From the cell containing the given text, extract its center point as [X, Y] coordinate. 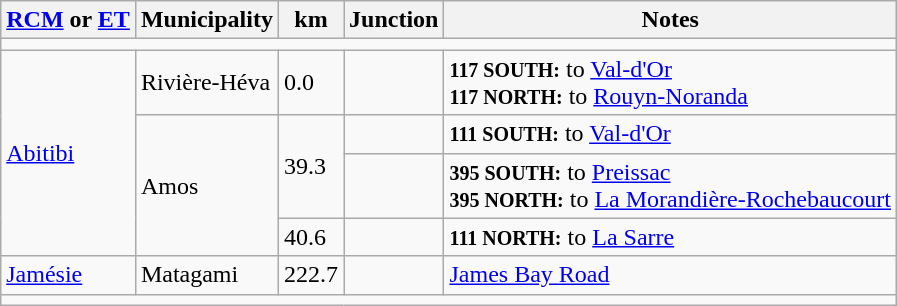
James Bay Road [670, 275]
40.6 [310, 237]
Amos [206, 186]
Abitibi [68, 153]
RCM or ET [68, 20]
111 NORTH: to La Sarre [670, 237]
Rivière-Héva [206, 82]
395 SOUTH: to Preissac 395 NORTH: to La Morandière-Rochebaucourt [670, 186]
0.0 [310, 82]
222.7 [310, 275]
111 SOUTH: to Val-d'Or [670, 134]
km [310, 20]
39.3 [310, 166]
Notes [670, 20]
117 SOUTH: to Val-d'Or 117 NORTH: to Rouyn-Noranda [670, 82]
Matagami [206, 275]
Municipality [206, 20]
Jamésie [68, 275]
Junction [394, 20]
